Provide the [X, Y] coordinate of the cell's center where the given text is located.  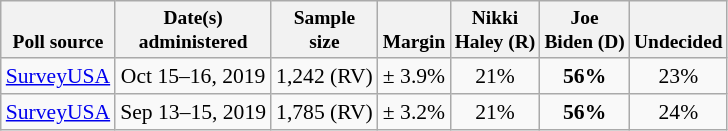
1,242 (RV) [324, 76]
Undecided [678, 30]
Poll source [58, 30]
± 3.9% [414, 76]
Sep 13–15, 2019 [193, 112]
JoeBiden (D) [585, 30]
24% [678, 112]
Samplesize [324, 30]
Oct 15–16, 2019 [193, 76]
± 3.2% [414, 112]
NikkiHaley (R) [495, 30]
Date(s)administered [193, 30]
1,785 (RV) [324, 112]
Margin [414, 30]
23% [678, 76]
